Output the [x, y] coordinate of the center of the cell containing the given text.  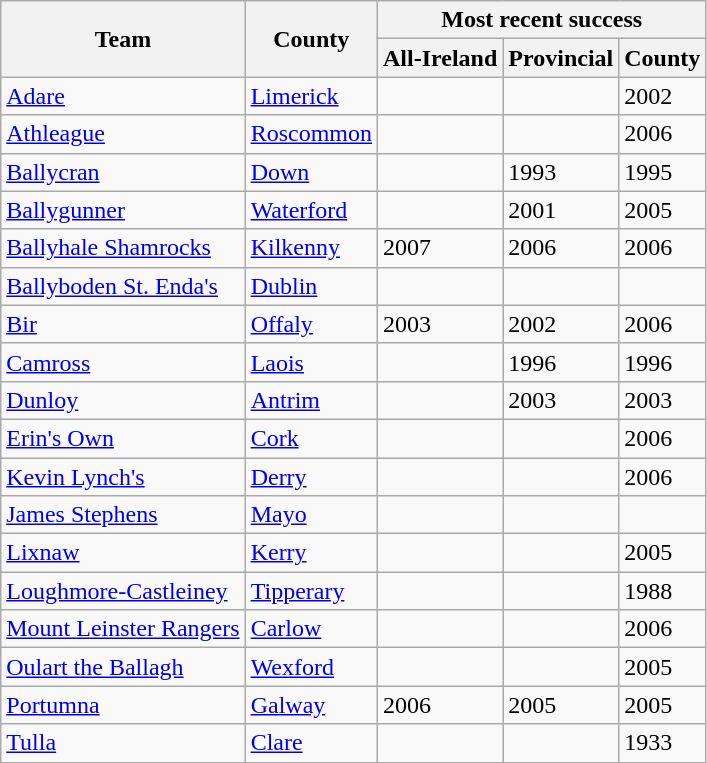
Tulla [123, 743]
Ballyhale Shamrocks [123, 248]
Kilkenny [311, 248]
Provincial [561, 58]
1995 [662, 172]
Tipperary [311, 591]
Dunloy [123, 400]
Lixnaw [123, 553]
James Stephens [123, 515]
Antrim [311, 400]
Team [123, 39]
2001 [561, 210]
Most recent success [542, 20]
Oulart the Ballagh [123, 667]
Laois [311, 362]
1988 [662, 591]
Ballyboden St. Enda's [123, 286]
All-Ireland [440, 58]
Wexford [311, 667]
Offaly [311, 324]
Camross [123, 362]
Adare [123, 96]
Athleague [123, 134]
Portumna [123, 705]
Bir [123, 324]
Mayo [311, 515]
Dublin [311, 286]
Cork [311, 438]
1993 [561, 172]
Kevin Lynch's [123, 477]
Galway [311, 705]
Ballygunner [123, 210]
Roscommon [311, 134]
Waterford [311, 210]
Ballycran [123, 172]
Mount Leinster Rangers [123, 629]
Kerry [311, 553]
1933 [662, 743]
Derry [311, 477]
Limerick [311, 96]
Clare [311, 743]
2007 [440, 248]
Erin's Own [123, 438]
Carlow [311, 629]
Down [311, 172]
Loughmore-Castleiney [123, 591]
